Pinpoint the cell where the given text exists, returning its (X, Y) midpoint coordinate. 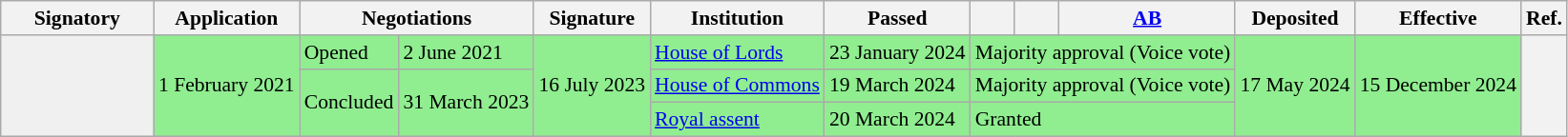
Passed (897, 18)
Granted (1103, 120)
Royal assent (737, 120)
Deposited (1294, 18)
16 July 2023 (592, 86)
1 February 2021 (227, 86)
23 January 2024 (897, 52)
15 December 2024 (1438, 86)
Signature (592, 18)
19 March 2024 (897, 86)
Application (227, 18)
17 May 2024 (1294, 86)
31 March 2023 (466, 103)
Concluded (349, 103)
Signatory (77, 18)
Opened (349, 52)
Negotiations (417, 18)
2 June 2021 (466, 52)
Ref. (1544, 18)
AB (1147, 18)
House of Commons (737, 86)
Institution (737, 18)
House of Lords (737, 52)
Effective (1438, 18)
20 March 2024 (897, 120)
